Search for the cell housing the specified text and yield its (x, y) center coordinate. 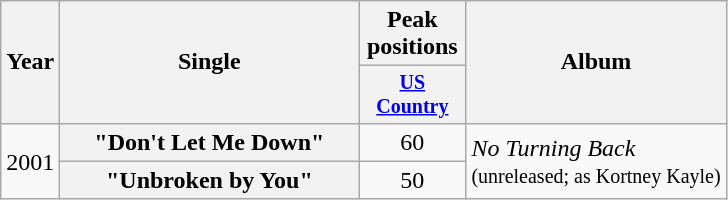
60 (412, 142)
Album (596, 62)
US Country (412, 94)
Single (210, 62)
Peak positions (412, 34)
Year (30, 62)
"Unbroken by You" (210, 180)
50 (412, 180)
No Turning Back(unreleased; as Kortney Kayle) (596, 161)
"Don't Let Me Down" (210, 142)
2001 (30, 161)
